Extract the (x, y) coordinate from the center of the cell holding the provided text.  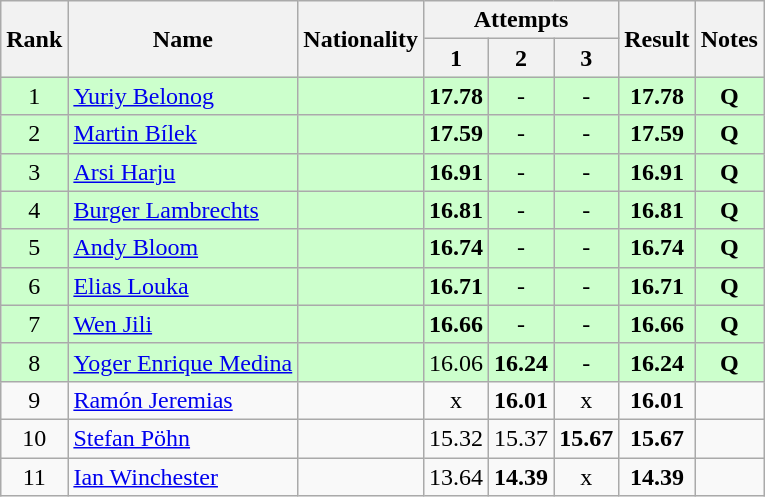
6 (34, 286)
Ian Winchester (183, 477)
10 (34, 438)
4 (34, 210)
Arsi Harju (183, 172)
Martin Bílek (183, 134)
9 (34, 400)
Wen Jili (183, 324)
Burger Lambrechts (183, 210)
Andy Bloom (183, 248)
11 (34, 477)
13.64 (456, 477)
Elias Louka (183, 286)
Yuriy Belonog (183, 96)
8 (34, 362)
Attempts (522, 20)
Name (183, 39)
Nationality (361, 39)
Notes (729, 39)
Ramón Jeremias (183, 400)
7 (34, 324)
Result (657, 39)
Yoger Enrique Medina (183, 362)
Stefan Pöhn (183, 438)
16.06 (456, 362)
15.37 (522, 438)
Rank (34, 39)
5 (34, 248)
15.32 (456, 438)
